Detect which cell encompasses the target text, then output its [x, y] center coordinate. 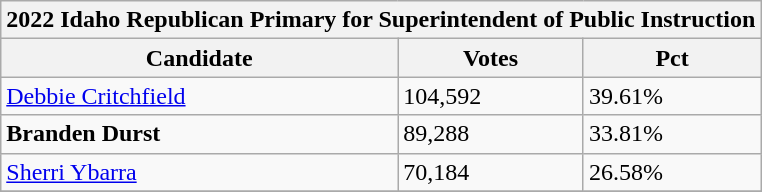
70,184 [491, 172]
Sherri Ybarra [200, 172]
Pct [672, 58]
Debbie Critchfield [200, 96]
89,288 [491, 134]
2022 Idaho Republican Primary for Superintendent of Public Instruction [381, 20]
Branden Durst [200, 134]
Candidate [200, 58]
Votes [491, 58]
26.58% [672, 172]
39.61% [672, 96]
104,592 [491, 96]
33.81% [672, 134]
